Search for the cell housing the specified text and yield its (x, y) center coordinate. 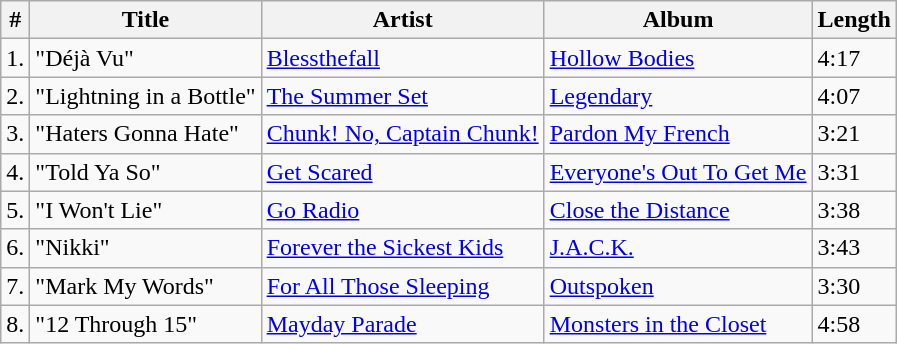
2. (16, 96)
Close the Distance (678, 210)
"Lightning in a Bottle" (146, 96)
Outspoken (678, 286)
"Nikki" (146, 248)
Title (146, 20)
4. (16, 172)
"Mark My Words" (146, 286)
"I Won't Lie" (146, 210)
Artist (402, 20)
Get Scared (402, 172)
Blessthefall (402, 58)
# (16, 20)
Everyone's Out To Get Me (678, 172)
"Déjà Vu" (146, 58)
3. (16, 134)
Length (854, 20)
Album (678, 20)
Monsters in the Closet (678, 324)
3:43 (854, 248)
Mayday Parade (402, 324)
Chunk! No, Captain Chunk! (402, 134)
7. (16, 286)
4:07 (854, 96)
Forever the Sickest Kids (402, 248)
3:38 (854, 210)
J.A.C.K. (678, 248)
6. (16, 248)
"12 Through 15" (146, 324)
The Summer Set (402, 96)
5. (16, 210)
Legendary (678, 96)
3:31 (854, 172)
8. (16, 324)
4:58 (854, 324)
4:17 (854, 58)
Pardon My French (678, 134)
For All Those Sleeping (402, 286)
"Haters Gonna Hate" (146, 134)
1. (16, 58)
3:30 (854, 286)
3:21 (854, 134)
"Told Ya So" (146, 172)
Go Radio (402, 210)
Hollow Bodies (678, 58)
